Capture the cell that displays the provided text and extract its (X, Y) central coordinate. 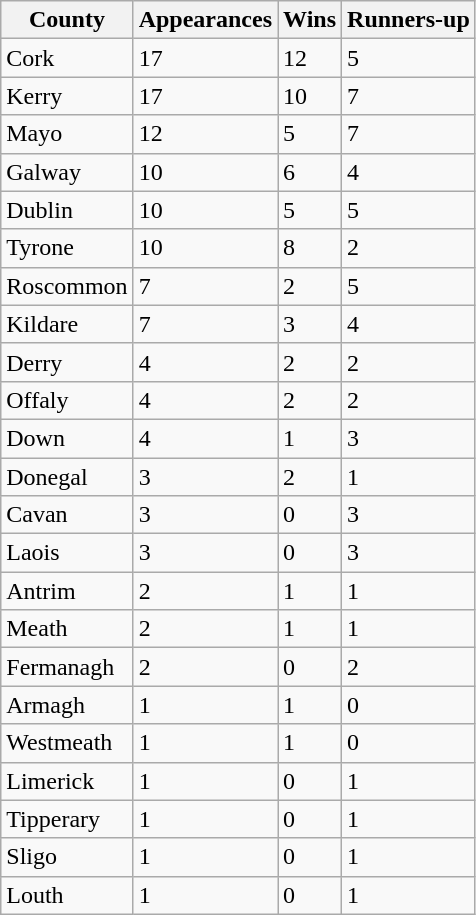
Donegal (67, 477)
Limerick (67, 781)
Offaly (67, 400)
Kildare (67, 324)
8 (310, 248)
Mayo (67, 134)
Antrim (67, 591)
Cavan (67, 515)
Derry (67, 362)
Meath (67, 629)
Tipperary (67, 819)
Louth (67, 895)
Fermanagh (67, 667)
6 (310, 172)
Runners-up (409, 20)
Dublin (67, 210)
Galway (67, 172)
Roscommon (67, 286)
Sligo (67, 857)
County (67, 20)
Laois (67, 553)
Armagh (67, 705)
Kerry (67, 96)
Wins (310, 20)
Down (67, 438)
Cork (67, 58)
Appearances (205, 20)
Westmeath (67, 743)
Tyrone (67, 248)
